Find where the given text appears and provide that cell's center as (x, y) coordinate. 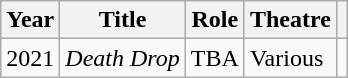
Death Drop (123, 58)
Various (290, 58)
Year (30, 20)
TBA (214, 58)
Theatre (290, 20)
Title (123, 20)
2021 (30, 58)
Role (214, 20)
